From the cell containing the given text, extract its center point as [x, y] coordinate. 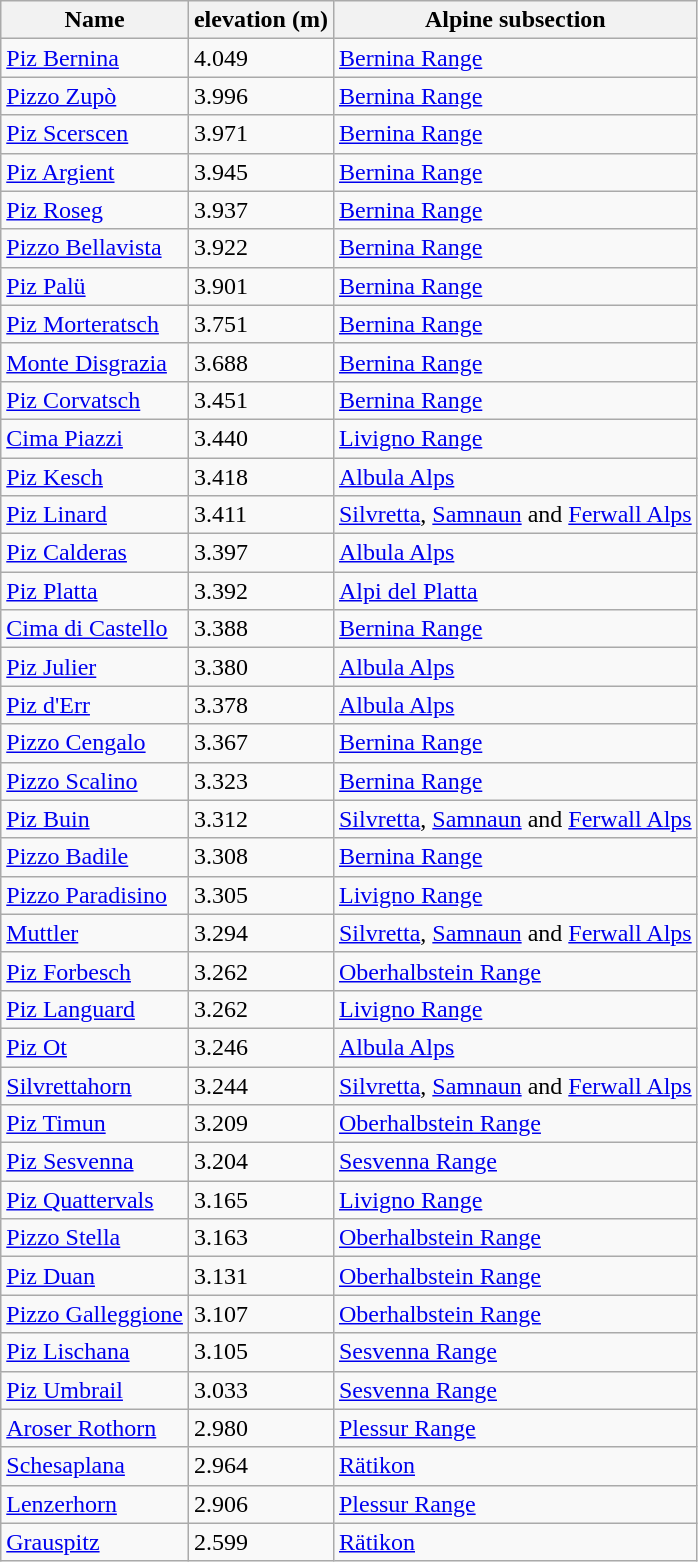
Piz Scerscen [95, 134]
3.378 [260, 705]
Name [95, 20]
Piz Sesvenna [95, 1162]
Piz Timun [95, 1124]
3.411 [260, 515]
3.971 [260, 134]
3.244 [260, 1085]
2.964 [260, 1466]
3.033 [260, 1390]
3.323 [260, 781]
Pizzo Badile [95, 857]
Piz Buin [95, 819]
3.751 [260, 324]
3.165 [260, 1200]
3.380 [260, 667]
Piz Languard [95, 1009]
Piz Argient [95, 172]
Piz Julier [95, 667]
2.599 [260, 1542]
2.906 [260, 1504]
3.440 [260, 438]
Piz Linard [95, 515]
Piz Corvatsch [95, 400]
Pizzo Zupò [95, 96]
3.312 [260, 819]
3.209 [260, 1124]
3.901 [260, 286]
Piz d'Err [95, 705]
Piz Palü [95, 286]
elevation (m) [260, 20]
3.937 [260, 210]
Piz Calderas [95, 553]
Pizzo Cengalo [95, 743]
3.163 [260, 1238]
Piz Lischana [95, 1352]
Grauspitz [95, 1542]
Monte Disgrazia [95, 362]
3.367 [260, 743]
Alpine subsection [515, 20]
Cima Piazzi [95, 438]
3.294 [260, 933]
Piz Duan [95, 1276]
Lenzerhorn [95, 1504]
Piz Platta [95, 591]
Piz Quattervals [95, 1200]
Piz Bernina [95, 58]
4.049 [260, 58]
Muttler [95, 933]
3.418 [260, 477]
Piz Forbesch [95, 971]
3.204 [260, 1162]
Piz Umbrail [95, 1390]
3.308 [260, 857]
Alpi del Platta [515, 591]
3.996 [260, 96]
Pizzo Stella [95, 1238]
3.945 [260, 172]
Aroser Rothorn [95, 1428]
2.980 [260, 1428]
3.105 [260, 1352]
3.392 [260, 591]
Silvrettahorn [95, 1085]
Pizzo Galleggione [95, 1314]
Piz Ot [95, 1047]
Piz Morteratsch [95, 324]
3.388 [260, 629]
Pizzo Scalino [95, 781]
Pizzo Bellavista [95, 248]
3.131 [260, 1276]
Cima di Castello [95, 629]
Piz Kesch [95, 477]
3.305 [260, 895]
3.922 [260, 248]
3.451 [260, 400]
3.688 [260, 362]
3.107 [260, 1314]
3.397 [260, 553]
3.246 [260, 1047]
Piz Roseg [95, 210]
Pizzo Paradisino [95, 895]
Schesaplana [95, 1466]
